Find where the given text appears and provide that cell's center as [x, y] coordinate. 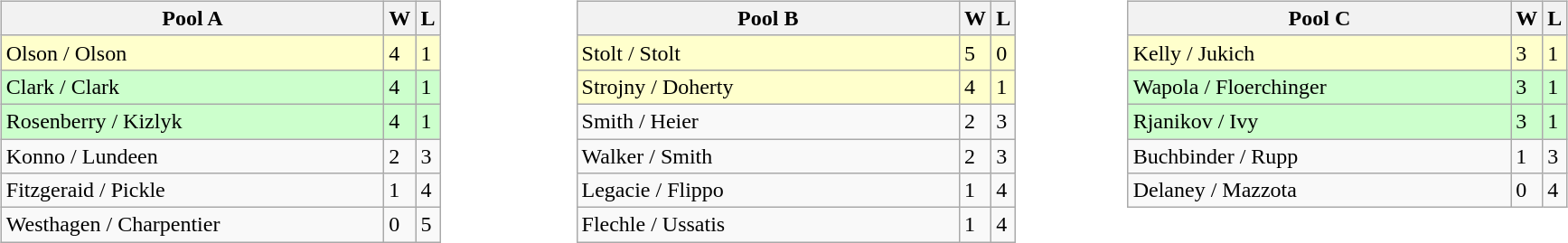
Fitzgeraid / Pickle [192, 191]
Stolt / Stolt [768, 52]
Clark / Clark [192, 87]
Legacie / Flippo [768, 191]
Pool C [1319, 18]
Wapola / Floerchinger [1319, 87]
Rosenberry / Kizlyk [192, 121]
Flechle / Ussatis [768, 225]
Walker / Smith [768, 156]
Rjanikov / Ivy [1319, 121]
Olson / Olson [192, 52]
Delaney / Mazzota [1319, 191]
Konno / Lundeen [192, 156]
Kelly / Jukich [1319, 52]
Buchbinder / Rupp [1319, 156]
Pool A [192, 18]
Westhagen / Charpentier [192, 225]
Strojny / Doherty [768, 87]
Pool B [768, 18]
Smith / Heier [768, 121]
